Scan for the cell matching the given text and deliver its (x, y) coordinate at center. 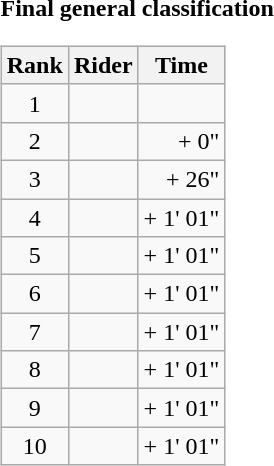
Rank (34, 65)
9 (34, 408)
+ 0" (182, 141)
4 (34, 217)
+ 26" (182, 179)
8 (34, 370)
Rider (103, 65)
1 (34, 103)
6 (34, 294)
Time (182, 65)
5 (34, 256)
2 (34, 141)
7 (34, 332)
10 (34, 446)
3 (34, 179)
